Capture the cell that displays the provided text and extract its [X, Y] central coordinate. 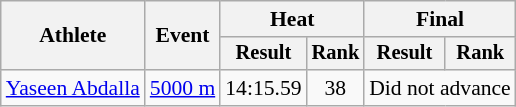
Did not advance [440, 88]
38 [336, 88]
5000 m [182, 88]
Yaseen Abdalla [73, 88]
Event [182, 36]
14:15.59 [263, 88]
Heat [292, 19]
Athlete [73, 36]
Final [440, 19]
